Return the (x, y) coordinate for the center point of the cell that contains the specified text.  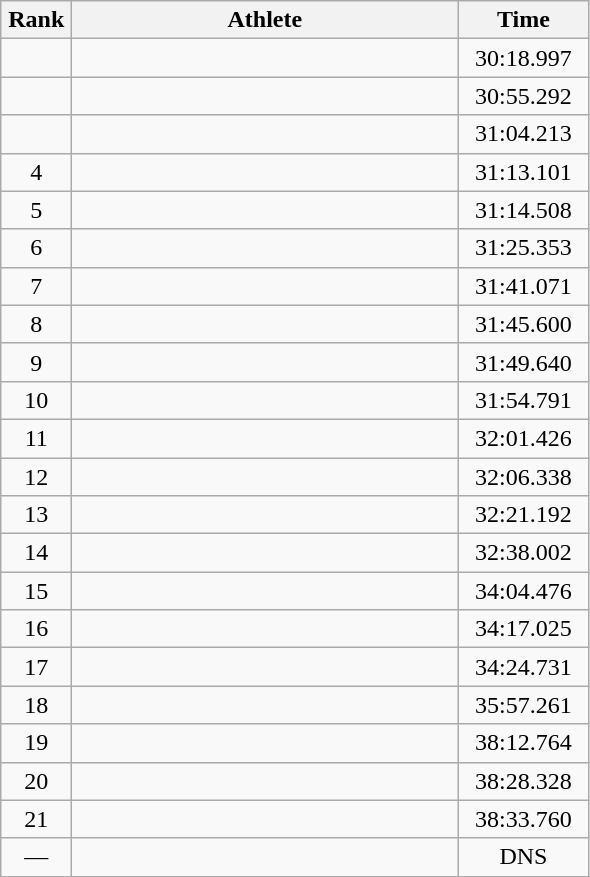
34:24.731 (524, 667)
7 (36, 286)
31:41.071 (524, 286)
Time (524, 20)
9 (36, 362)
31:14.508 (524, 210)
32:21.192 (524, 515)
18 (36, 705)
DNS (524, 857)
30:18.997 (524, 58)
30:55.292 (524, 96)
13 (36, 515)
31:13.101 (524, 172)
31:45.600 (524, 324)
32:01.426 (524, 438)
8 (36, 324)
31:04.213 (524, 134)
17 (36, 667)
38:33.760 (524, 819)
38:28.328 (524, 781)
5 (36, 210)
19 (36, 743)
12 (36, 477)
4 (36, 172)
— (36, 857)
21 (36, 819)
Rank (36, 20)
31:49.640 (524, 362)
31:54.791 (524, 400)
38:12.764 (524, 743)
35:57.261 (524, 705)
16 (36, 629)
31:25.353 (524, 248)
34:04.476 (524, 591)
Athlete (265, 20)
32:06.338 (524, 477)
34:17.025 (524, 629)
32:38.002 (524, 553)
10 (36, 400)
15 (36, 591)
6 (36, 248)
11 (36, 438)
14 (36, 553)
20 (36, 781)
